From the cell containing the given text, extract its center point as (X, Y) coordinate. 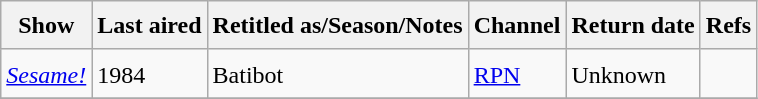
1984 (150, 74)
Retitled as/Season/Notes (338, 26)
Refs (728, 26)
Sesame! (46, 74)
Batibot (338, 74)
Channel (517, 26)
Show (46, 26)
Last aired (150, 26)
RPN (517, 74)
Return date (633, 26)
Unknown (633, 74)
